For the text-containing cell, return its midpoint in (X, Y) coordinate format. 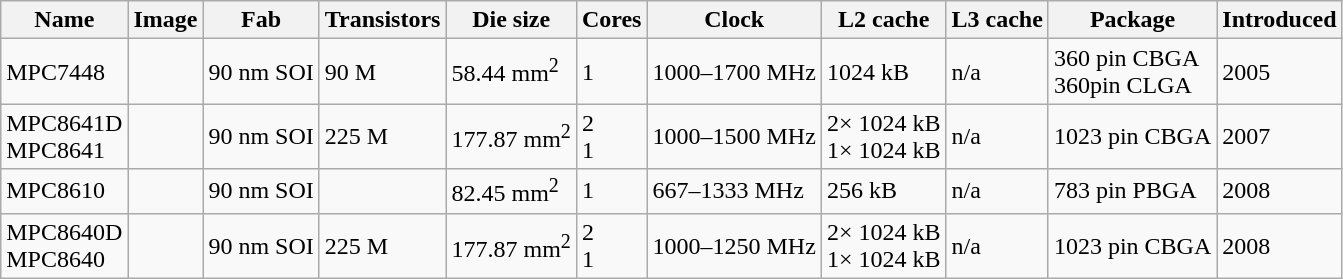
2007 (1280, 136)
Image (166, 20)
Introduced (1280, 20)
Cores (612, 20)
783 pin PBGA (1132, 192)
MPC8641DMPC8641 (64, 136)
Package (1132, 20)
58.44 mm2 (511, 72)
256 kB (884, 192)
MPC7448 (64, 72)
MPC8610 (64, 192)
360 pin CBGA360pin CLGA (1132, 72)
2005 (1280, 72)
1000–1250 MHz (734, 246)
L3 cache (997, 20)
1000–1500 MHz (734, 136)
82.45 mm2 (511, 192)
Die size (511, 20)
1000–1700 MHz (734, 72)
MPC8640DMPC8640 (64, 246)
667–1333 MHz (734, 192)
Fab (261, 20)
90 M (382, 72)
Transistors (382, 20)
1024 kB (884, 72)
Clock (734, 20)
Name (64, 20)
L2 cache (884, 20)
